Return the [X, Y] coordinate for the center point of the cell that contains the specified text.  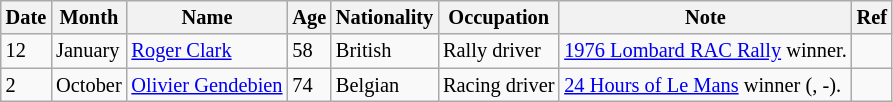
British [384, 51]
24 Hours of Le Mans winner (, -). [705, 85]
Note [705, 17]
Roger Clark [208, 51]
Olivier Gendebien [208, 85]
Name [208, 17]
Ref [872, 17]
58 [309, 51]
Nationality [384, 17]
Age [309, 17]
1976 Lombard RAC Rally winner. [705, 51]
Occupation [498, 17]
Date [26, 17]
Month [88, 17]
12 [26, 51]
2 [26, 85]
Belgian [384, 85]
January [88, 51]
Rally driver [498, 51]
74 [309, 85]
October [88, 85]
Racing driver [498, 85]
